Scan for the cell matching the given text and deliver its (X, Y) coordinate at center. 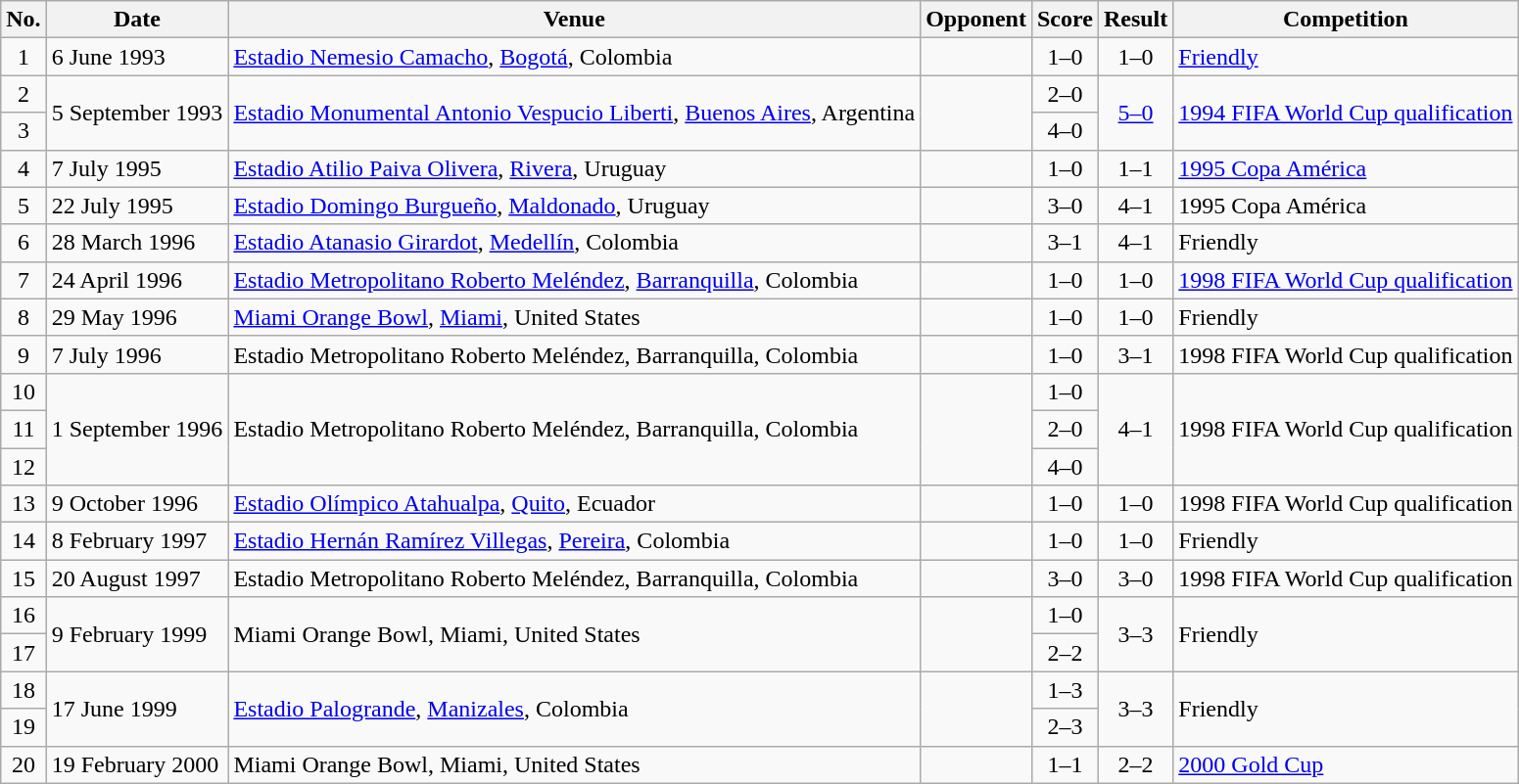
8 February 1997 (137, 541)
15 (24, 578)
Estadio Hernán Ramírez Villegas, Pereira, Colombia (574, 541)
2000 Gold Cup (1346, 764)
Date (137, 20)
Estadio Atilio Paiva Olivera, Rivera, Uruguay (574, 168)
2 (24, 94)
20 (24, 764)
10 (24, 392)
1994 FIFA World Cup qualification (1346, 113)
28 March 1996 (137, 243)
Estadio Domingo Burgueño, Maldonado, Uruguay (574, 206)
1–3 (1065, 690)
19 February 2000 (137, 764)
12 (24, 467)
Venue (574, 20)
9 October 1996 (137, 504)
7 July 1995 (137, 168)
19 (24, 727)
Estadio Atanasio Girardot, Medellín, Colombia (574, 243)
1 (24, 57)
17 (24, 653)
9 February 1999 (137, 634)
Estadio Olímpico Atahualpa, Quito, Ecuador (574, 504)
Result (1135, 20)
13 (24, 504)
4 (24, 168)
8 (24, 317)
2–3 (1065, 727)
11 (24, 429)
Opponent (976, 20)
29 May 1996 (137, 317)
5 September 1993 (137, 113)
3 (24, 131)
5 (24, 206)
Score (1065, 20)
16 (24, 616)
18 (24, 690)
1 September 1996 (137, 429)
7 July 1996 (137, 354)
20 August 1997 (137, 578)
17 June 1999 (137, 709)
24 April 1996 (137, 280)
Estadio Palogrande, Manizales, Colombia (574, 709)
14 (24, 541)
6 (24, 243)
22 July 1995 (137, 206)
No. (24, 20)
9 (24, 354)
Competition (1346, 20)
6 June 1993 (137, 57)
Estadio Monumental Antonio Vespucio Liberti, Buenos Aires, Argentina (574, 113)
7 (24, 280)
Estadio Nemesio Camacho, Bogotá, Colombia (574, 57)
5–0 (1135, 113)
